Scan for the cell matching the given text and deliver its [x, y] coordinate at center. 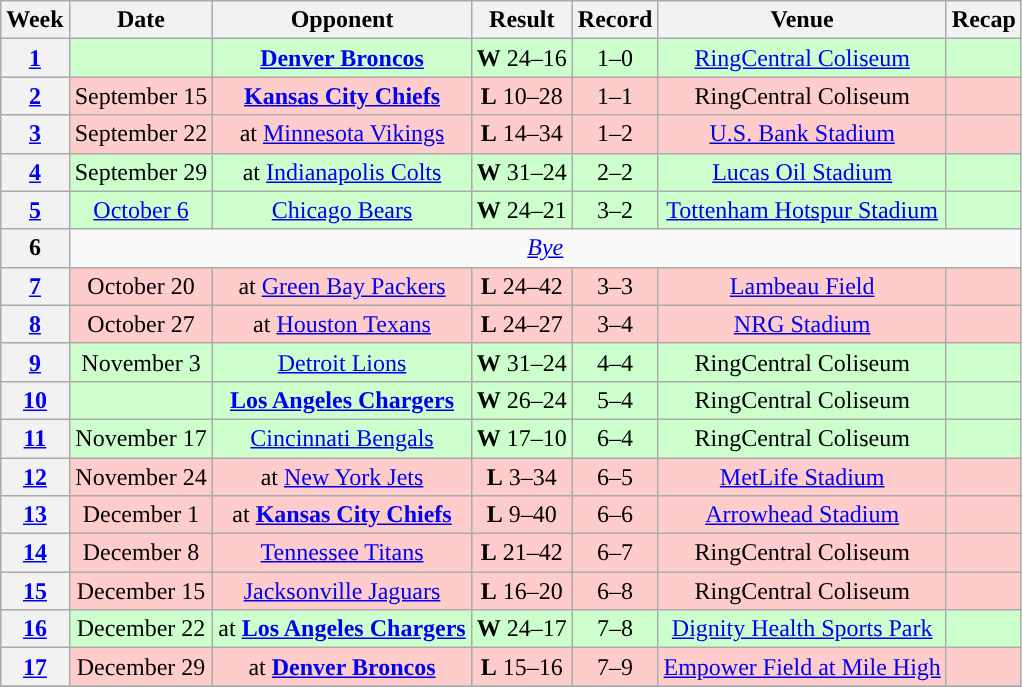
at Indianapolis Colts [342, 172]
1 [35, 58]
U.S. Bank Stadium [802, 134]
12 [35, 477]
November 24 [141, 477]
Venue [802, 20]
3 [35, 134]
W 17–10 [522, 438]
at Kansas City Chiefs [342, 515]
Arrowhead Stadium [802, 515]
7 [35, 286]
October 20 [141, 286]
W 24–17 [522, 629]
16 [35, 629]
L 24–42 [522, 286]
Denver Broncos [342, 58]
6–6 [615, 515]
at Green Bay Packers [342, 286]
December 1 [141, 515]
7–8 [615, 629]
Los Angeles Chargers [342, 400]
Recap [984, 20]
9 [35, 362]
L 10–28 [522, 96]
Jacksonville Jaguars [342, 591]
Cincinnati Bengals [342, 438]
December 29 [141, 667]
W 24–16 [522, 58]
Bye [545, 248]
Opponent [342, 20]
September 22 [141, 134]
Tottenham Hotspur Stadium [802, 210]
L 15–16 [522, 667]
7–9 [615, 667]
Detroit Lions [342, 362]
1–1 [615, 96]
14 [35, 553]
17 [35, 667]
W 26–24 [522, 400]
L 3–34 [522, 477]
at Minnesota Vikings [342, 134]
2 [35, 96]
September 29 [141, 172]
4–4 [615, 362]
1–2 [615, 134]
3–4 [615, 324]
November 17 [141, 438]
at Los Angeles Chargers [342, 629]
Chicago Bears [342, 210]
13 [35, 515]
NRG Stadium [802, 324]
at Houston Texans [342, 324]
15 [35, 591]
at Denver Broncos [342, 667]
Lucas Oil Stadium [802, 172]
6–4 [615, 438]
2–2 [615, 172]
Dignity Health Sports Park [802, 629]
Date [141, 20]
Tennessee Titans [342, 553]
MetLife Stadium [802, 477]
at New York Jets [342, 477]
1–0 [615, 58]
W 24–21 [522, 210]
6–5 [615, 477]
Week [35, 20]
3–3 [615, 286]
L 24–27 [522, 324]
December 15 [141, 591]
5–4 [615, 400]
Kansas City Chiefs [342, 96]
Lambeau Field [802, 286]
Empower Field at Mile High [802, 667]
4 [35, 172]
8 [35, 324]
September 15 [141, 96]
6–8 [615, 591]
3–2 [615, 210]
L 16–20 [522, 591]
6 [35, 248]
11 [35, 438]
6–7 [615, 553]
Record [615, 20]
November 3 [141, 362]
December 8 [141, 553]
L 9–40 [522, 515]
L 21–42 [522, 553]
10 [35, 400]
December 22 [141, 629]
October 6 [141, 210]
Result [522, 20]
October 27 [141, 324]
5 [35, 210]
L 14–34 [522, 134]
